Return [X, Y] of the center of cell containing provided text 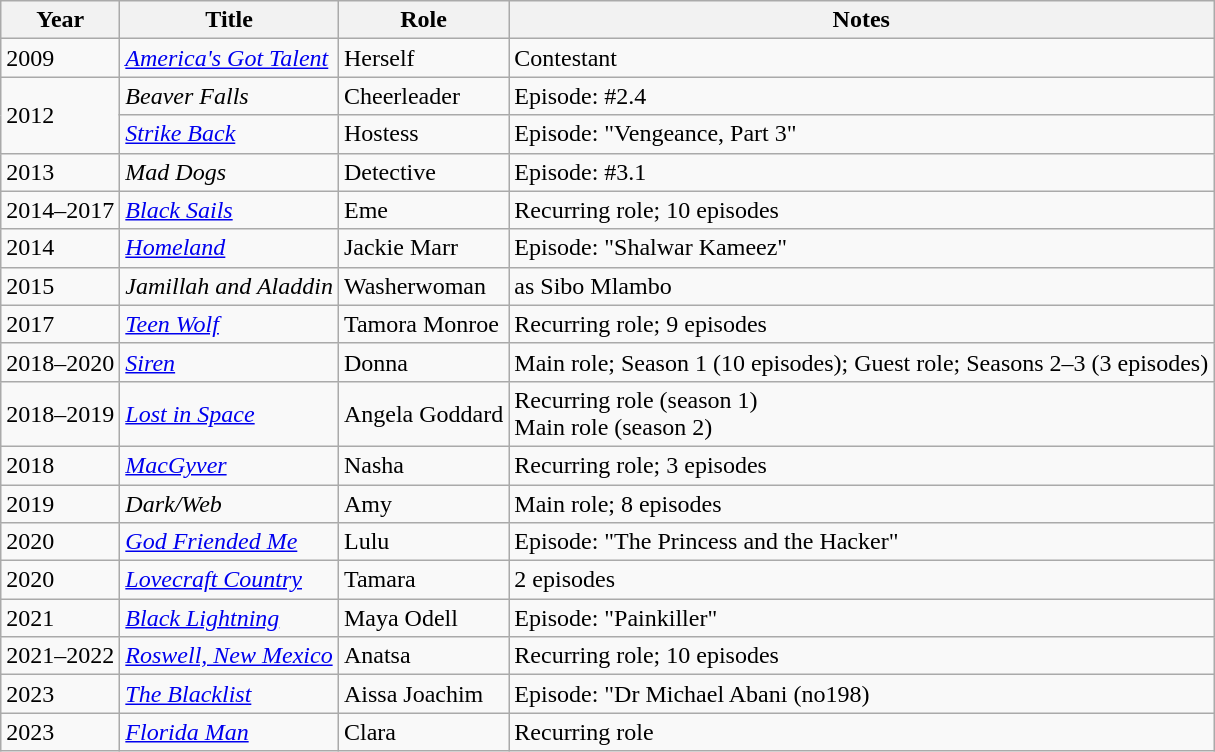
Main role; Season 1 (10 episodes); Guest role; Seasons 2–3 (3 episodes) [862, 362]
Black Lightning [230, 618]
2019 [60, 503]
Notes [862, 20]
2014–2017 [60, 210]
Episode: "Painkiller" [862, 618]
2014 [60, 248]
Eme [423, 210]
Dark/Web [230, 503]
Donna [423, 362]
Homeland [230, 248]
The Blacklist [230, 694]
Washerwoman [423, 286]
2017 [60, 324]
Recurring role; 9 episodes [862, 324]
Angela Goddard [423, 414]
Aissa Joachim [423, 694]
Recurring role (season 1) Main role (season 2) [862, 414]
Detective [423, 172]
Episode: "Vengeance, Part 3" [862, 134]
Maya Odell [423, 618]
Jamillah and Aladdin [230, 286]
Year [60, 20]
2018 [60, 465]
Jackie Marr [423, 248]
2 episodes [862, 580]
Tamora Monroe [423, 324]
Title [230, 20]
Episode: "The Princess and the Hacker" [862, 542]
Main role; 8 episodes [862, 503]
America's Got Talent [230, 58]
Siren [230, 362]
Lovecraft Country [230, 580]
2012 [60, 115]
MacGyver [230, 465]
2021–2022 [60, 656]
Roswell, New Mexico [230, 656]
Episode: "Shalwar Kameez" [862, 248]
Florida Man [230, 732]
Recurring role [862, 732]
Nasha [423, 465]
God Friended Me [230, 542]
Episode: "Dr Michael Abani (no198) [862, 694]
2015 [60, 286]
2021 [60, 618]
Lost in Space [230, 414]
2018–2019 [60, 414]
Contestant [862, 58]
Teen Wolf [230, 324]
Anatsa [423, 656]
Role [423, 20]
Lulu [423, 542]
Mad Dogs [230, 172]
2013 [60, 172]
Black Sails [230, 210]
as Sibo Mlambo [862, 286]
Episode: #2.4 [862, 96]
Tamara [423, 580]
2018–2020 [60, 362]
Hostess [423, 134]
Beaver Falls [230, 96]
2009 [60, 58]
Strike Back [230, 134]
Clara [423, 732]
Amy [423, 503]
Cheerleader [423, 96]
Episode: #3.1 [862, 172]
Recurring role; 3 episodes [862, 465]
Herself [423, 58]
